Return the (x, y) coordinate for the center point of the cell that contains the specified text.  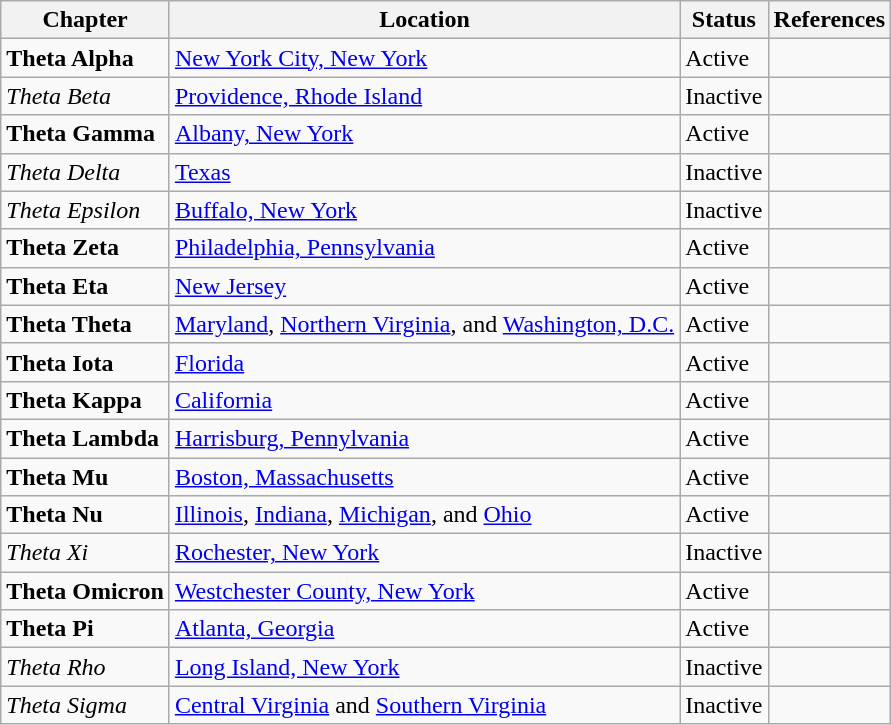
Buffalo, New York (424, 210)
Boston, Massachusetts (424, 477)
Theta Zeta (86, 248)
Central Virginia and Southern Virginia (424, 705)
Theta Nu (86, 515)
Theta Kappa (86, 400)
Theta Mu (86, 477)
New Jersey (424, 286)
Westchester County, New York (424, 591)
Theta Delta (86, 172)
References (830, 20)
Location (424, 20)
Theta Alpha (86, 58)
Theta Epsilon (86, 210)
Theta Rho (86, 667)
Philadelphia, Pennsylvania (424, 248)
Theta Eta (86, 286)
Albany, New York (424, 134)
Harrisburg, Pennylvania (424, 438)
Theta Sigma (86, 705)
New York City, New York (424, 58)
Texas (424, 172)
Theta Xi (86, 553)
Theta Lambda (86, 438)
Theta Iota (86, 362)
Atlanta, Georgia (424, 629)
Theta Omicron (86, 591)
Theta Gamma (86, 134)
Chapter (86, 20)
California (424, 400)
Theta Theta (86, 324)
Long Island, New York (424, 667)
Florida (424, 362)
Status (724, 20)
Theta Pi (86, 629)
Rochester, New York (424, 553)
Maryland, Northern Virginia, and Washington, D.C. (424, 324)
Providence, Rhode Island (424, 96)
Theta Beta (86, 96)
Illinois, Indiana, Michigan, and Ohio (424, 515)
